Provide the (X, Y) coordinate of the cell's center where the given text is located.  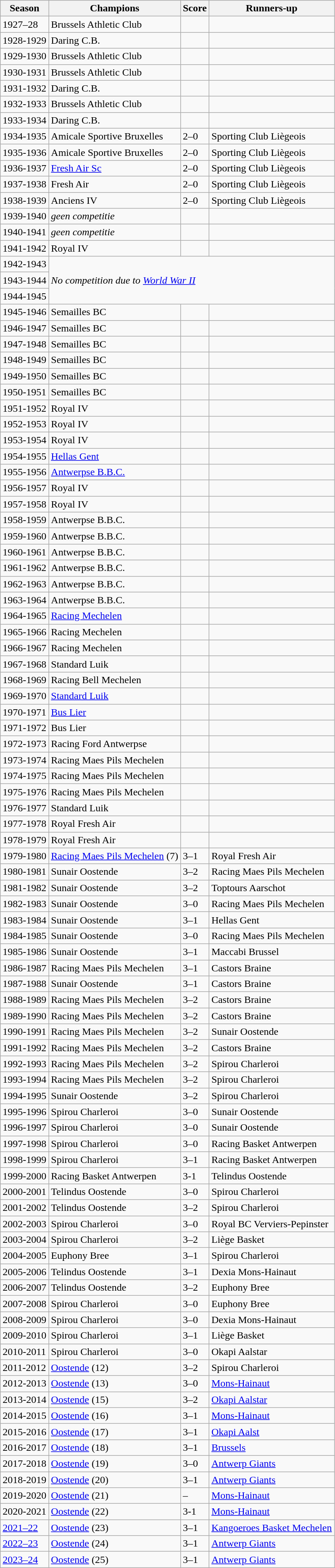
1957-1958 (24, 504)
1938-1939 (24, 200)
2007-2008 (24, 1304)
1930-1931 (24, 72)
1928-1929 (24, 40)
1963-1964 (24, 600)
Kangoeroes Basket Mechelen (272, 1528)
1988-1989 (24, 1000)
1970-1971 (24, 712)
Oostende (22) (115, 1512)
Brussels (272, 1447)
1940-1941 (24, 232)
1958-1959 (24, 520)
Okapi Aalst (272, 1431)
1937-1938 (24, 184)
1944-1945 (24, 296)
Fresh Air (115, 184)
1953-1954 (24, 440)
2016-2017 (24, 1447)
Score (195, 8)
1949-1950 (24, 376)
1991-1992 (24, 1048)
2011-2012 (24, 1368)
1935-1936 (24, 152)
2004-2005 (24, 1256)
1980-1981 (24, 872)
1931-1932 (24, 88)
– (195, 1496)
1954-1955 (24, 456)
Racing Maes Pils Mechelen (7) (115, 856)
1943-1944 (24, 280)
1992-1993 (24, 1064)
1942-1943 (24, 264)
2008-2009 (24, 1320)
1983-1984 (24, 920)
1961-1962 (24, 568)
1981-1982 (24, 888)
1929-1930 (24, 56)
1941-1942 (24, 248)
Season (24, 8)
2000-2001 (24, 1192)
1990-1991 (24, 1032)
No competition due to World War II (192, 280)
Oostende (16) (115, 1415)
1952-1953 (24, 424)
1964-1965 (24, 616)
1932-1933 (24, 104)
1936-1937 (24, 168)
Oostende (18) (115, 1447)
1959-1960 (24, 536)
Royal BC Verviers-Pepinster (272, 1224)
1947-1948 (24, 344)
1971-1972 (24, 728)
1995-1996 (24, 1112)
1973-1974 (24, 760)
1994-1995 (24, 1096)
1946-1947 (24, 328)
Oostende (23) (115, 1528)
2021–22 (24, 1528)
2017-2018 (24, 1463)
2009-2010 (24, 1336)
Oostende (21) (115, 1496)
Maccabi Brussel (272, 952)
2006-2007 (24, 1288)
2001-2002 (24, 1208)
Oostende (19) (115, 1463)
2019-2020 (24, 1496)
1998-1999 (24, 1160)
1965-1966 (24, 632)
1996-1997 (24, 1128)
1950-1951 (24, 392)
1982-1983 (24, 904)
1939-1940 (24, 216)
Oostende (24) (115, 1544)
1979-1980 (24, 856)
2010-2011 (24, 1352)
2023–24 (24, 1560)
1993-1994 (24, 1080)
1972-1973 (24, 744)
1985-1986 (24, 952)
1948-1949 (24, 360)
Runners-up (272, 8)
Oostende (12) (115, 1368)
1976-1977 (24, 808)
1955-1956 (24, 472)
1962-1963 (24, 584)
Oostende (25) (115, 1560)
1956-1957 (24, 488)
1974-1975 (24, 776)
2020-2021 (24, 1512)
Racing Bell Mechelen (115, 680)
1997-1998 (24, 1144)
Toptours Aarschot (272, 888)
1933-1934 (24, 120)
Oostende (20) (115, 1479)
Oostende (15) (115, 1400)
Champions (115, 8)
1975-1976 (24, 792)
2013-2014 (24, 1400)
2022–23 (24, 1544)
Oostende (13) (115, 1384)
Oostende (17) (115, 1431)
1967-1968 (24, 664)
1978-1979 (24, 840)
Racing Ford Antwerpse (115, 744)
1999-2000 (24, 1176)
1969-1970 (24, 696)
2015-2016 (24, 1431)
Fresh Air Sc (115, 168)
1934-1935 (24, 136)
2002-2003 (24, 1224)
Anciens IV (115, 200)
1977-1978 (24, 824)
2012-2013 (24, 1384)
1968-1969 (24, 680)
2005-2006 (24, 1272)
1960-1961 (24, 552)
1951-1952 (24, 408)
1989-1990 (24, 1016)
1984-1985 (24, 936)
2014-2015 (24, 1415)
2018-2019 (24, 1479)
2003-2004 (24, 1240)
1927–28 (24, 24)
1945-1946 (24, 312)
1966-1967 (24, 648)
1986-1987 (24, 968)
1987-1988 (24, 984)
